Scan for the cell matching the given text and deliver its [X, Y] coordinate at center. 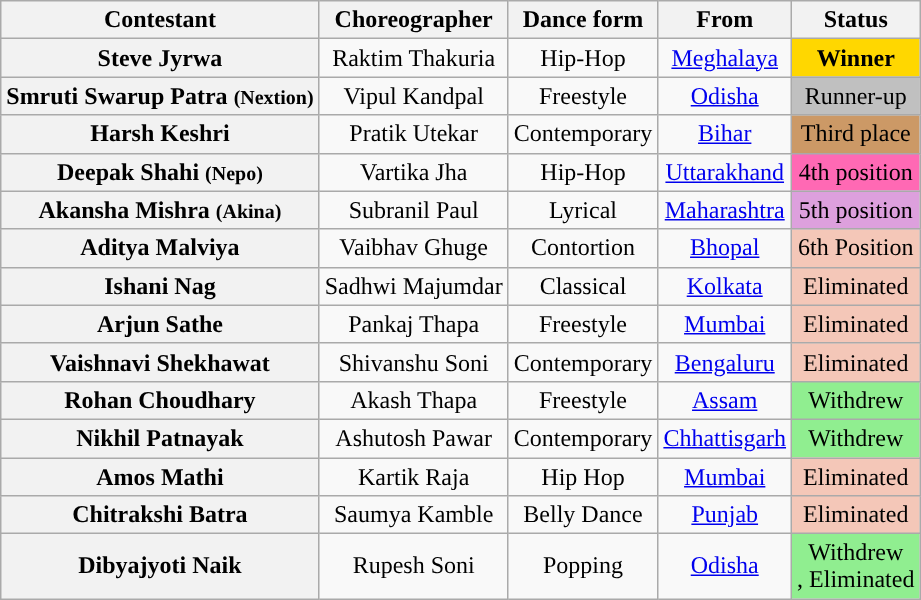
Nikhil Patnayak [160, 438]
Shivanshu Soni [414, 362]
Vartika Jha [414, 172]
Pratik Utekar [414, 134]
Smruti Swarup Patra (Nextion) [160, 96]
Popping [583, 566]
From [725, 20]
Akash Thapa [414, 400]
Assam [725, 400]
Chitrakshi Batra [160, 515]
Vaishnavi Shekhawat [160, 362]
Aditya Malviya [160, 248]
Status [856, 20]
Vipul Kandpal [414, 96]
Vaibhav Ghuge [414, 248]
4th position [856, 172]
Akansha Mishra (Akina) [160, 210]
Sadhwi Majumdar [414, 286]
Winner [856, 58]
Withdrew, Eliminated [856, 566]
Punjab [725, 515]
Third place [856, 134]
Raktim Thakuria [414, 58]
Ashutosh Pawar [414, 438]
Classical [583, 286]
Bhopal [725, 248]
Ishani Nag [160, 286]
Harsh Keshri [160, 134]
Amos Mathi [160, 477]
Saumya Kamble [414, 515]
Choreographer [414, 20]
Rohan Choudhary [160, 400]
Dibyajyoti Naik [160, 566]
5th position [856, 210]
Uttarakhand [725, 172]
Meghalaya [725, 58]
Bihar [725, 134]
Steve Jyrwa [160, 58]
Lyrical [583, 210]
Pankaj Thapa [414, 324]
Hip Hop [583, 477]
Belly Dance [583, 515]
Runner-up [856, 96]
Dance form [583, 20]
Kolkata [725, 286]
Contestant [160, 20]
Bengaluru [725, 362]
Subranil Paul [414, 210]
Maharashtra [725, 210]
Rupesh Soni [414, 566]
Kartik Raja [414, 477]
Deepak Shahi (Nepo) [160, 172]
Arjun Sathe [160, 324]
6th Position [856, 248]
Contortion [583, 248]
Chhattisgarh [725, 438]
